Search for the cell housing the specified text and yield its [X, Y] center coordinate. 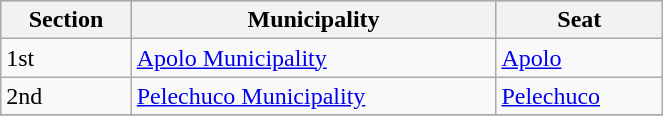
Apolo [580, 58]
1st [66, 58]
Seat [580, 20]
2nd [66, 96]
Section [66, 20]
Municipality [314, 20]
Pelechuco Municipality [314, 96]
Apolo Municipality [314, 58]
Pelechuco [580, 96]
